Output the [x, y] coordinate of the center of the cell containing the given text.  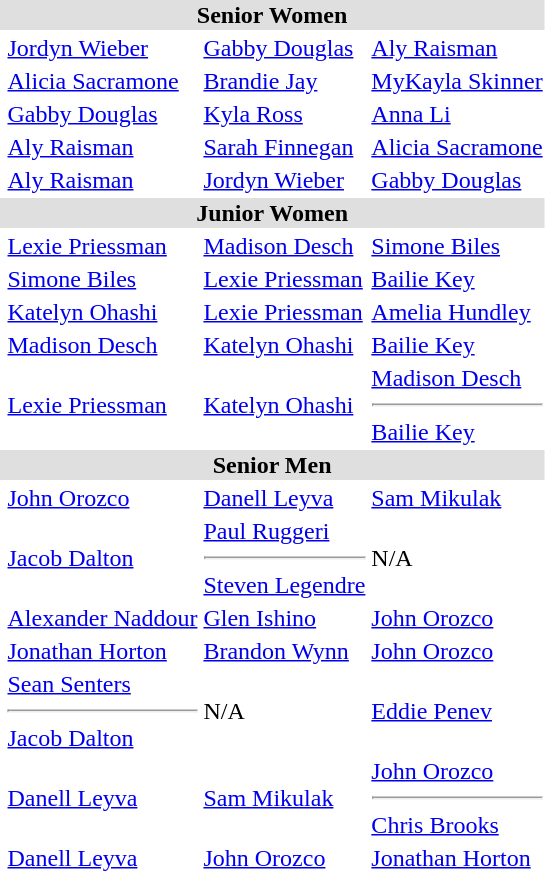
Kyla Ross [284, 114]
Anna Li [457, 114]
Glen Ishino [284, 618]
Junior Women [272, 213]
Alexander Naddour [102, 618]
Jonathan Horton [102, 651]
John OrozcoChris Brooks [457, 798]
Sarah Finnegan [284, 147]
Sean SentersJacob Dalton [102, 711]
Eddie Penev [457, 711]
Madison DeschBailie Key [457, 405]
Paul RuggeriSteven Legendre [284, 558]
Senior Women [272, 15]
Jacob Dalton [102, 558]
Brandie Jay [284, 81]
Amelia Hundley [457, 312]
MyKayla Skinner [457, 81]
Brandon Wynn [284, 651]
Senior Men [272, 465]
